Scan for the cell matching the given text and deliver its [x, y] coordinate at center. 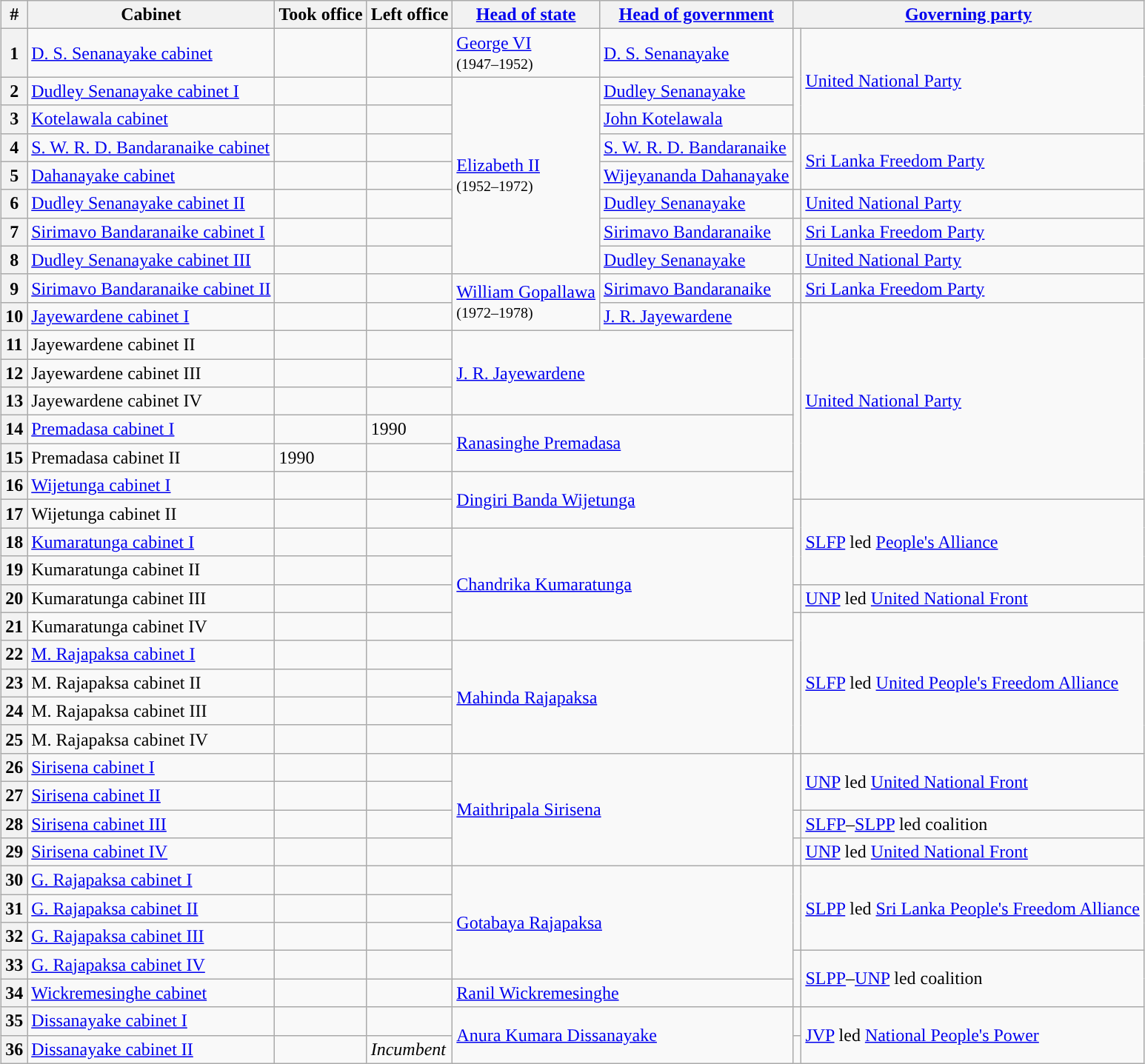
Maithripala Sirisena [623, 809]
Took office [321, 15]
Governing party [969, 15]
SLFP led People's Alliance [972, 542]
Wijetunga cabinet I [151, 486]
32 [15, 937]
Dudley Senanayake cabinet III [151, 260]
21 [15, 626]
24 [15, 711]
George VI(1947–1952) [526, 53]
Sirisena cabinet I [151, 767]
Jayewardene cabinet II [151, 344]
4 [15, 147]
29 [15, 852]
G. Rajapaksa cabinet I [151, 880]
M. Rajapaksa cabinet IV [151, 739]
Sirisena cabinet IV [151, 852]
10 [15, 316]
Sirisena cabinet II [151, 795]
Premadasa cabinet I [151, 429]
5 [15, 175]
SLPP led Sri Lanka People's Freedom Alliance [972, 909]
Kumaratunga cabinet II [151, 570]
26 [15, 767]
S. W. R. D. Bandaranaike cabinet [151, 147]
Kotelawala cabinet [151, 119]
Ranasinghe Premadasa [623, 444]
William Gopallawa(1972–1978) [526, 302]
36 [15, 1049]
34 [15, 993]
Kumaratunga cabinet I [151, 542]
Head of state [526, 15]
D. S. Senanayake cabinet [151, 53]
2 [15, 91]
Dudley Senanayake cabinet I [151, 91]
Premadasa cabinet II [151, 458]
28 [15, 824]
31 [15, 909]
Incumbent [410, 1049]
SLFP led United People's Freedom Alliance [972, 683]
Sirisena cabinet III [151, 824]
25 [15, 739]
9 [15, 288]
11 [15, 344]
JVP led National People's Power [972, 1035]
Kumaratunga cabinet IV [151, 626]
G. Rajapaksa cabinet II [151, 909]
M. Rajapaksa cabinet II [151, 683]
14 [15, 429]
Kumaratunga cabinet III [151, 598]
Jayewardene cabinet III [151, 372]
SLFP–SLPP led coalition [972, 824]
Head of government [696, 15]
1 [15, 53]
13 [15, 401]
33 [15, 965]
Dahanayake cabinet [151, 175]
Dudley Senanayake cabinet II [151, 204]
G. Rajapaksa cabinet III [151, 937]
Sirimavo Bandaranaike cabinet I [151, 232]
17 [15, 514]
23 [15, 683]
Cabinet [151, 15]
22 [15, 655]
Jayewardene cabinet I [151, 316]
Left office [410, 15]
16 [15, 486]
SLPP–UNP led coalition [972, 979]
3 [15, 119]
18 [15, 542]
Wijeyananda Dahanayake [696, 175]
6 [15, 204]
7 [15, 232]
15 [15, 458]
Wijetunga cabinet II [151, 514]
20 [15, 598]
12 [15, 372]
Dingiri Banda Wijetunga [623, 500]
John Kotelawala [696, 119]
30 [15, 880]
19 [15, 570]
M. Rajapaksa cabinet III [151, 711]
27 [15, 795]
8 [15, 260]
S. W. R. D. Bandaranaike [696, 147]
Elizabeth II(1952–1972) [526, 175]
D. S. Senanayake [696, 53]
35 [15, 1021]
Dissanayake cabinet I [151, 1021]
Anura Kumara Dissanayake [623, 1035]
Ranil Wickremesinghe [623, 993]
Wickremesinghe cabinet [151, 993]
Mahinda Rajapaksa [623, 697]
M. Rajapaksa cabinet I [151, 655]
Sirimavo Bandaranaike cabinet II [151, 288]
Gotabaya Rajapaksa [623, 923]
G. Rajapaksa cabinet IV [151, 965]
Chandrika Kumaratunga [623, 584]
# [15, 15]
Jayewardene cabinet IV [151, 401]
Dissanayake cabinet II [151, 1049]
